Locate the cell with the specified text and output its (x, y) center coordinate. 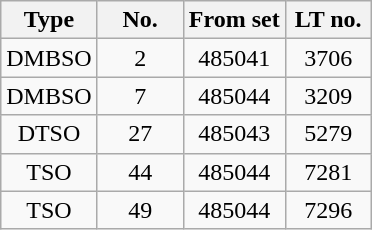
485041 (234, 58)
From set (234, 20)
LT no. (328, 20)
DTSO (49, 134)
485043 (234, 134)
7 (140, 96)
7281 (328, 172)
27 (140, 134)
7296 (328, 210)
49 (140, 210)
No. (140, 20)
3209 (328, 96)
5279 (328, 134)
44 (140, 172)
3706 (328, 58)
Type (49, 20)
2 (140, 58)
